Pinpoint the cell where the given text exists, returning its [x, y] midpoint coordinate. 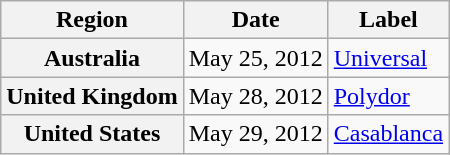
May 28, 2012 [256, 96]
United States [92, 134]
May 25, 2012 [256, 58]
May 29, 2012 [256, 134]
Label [388, 20]
Date [256, 20]
Casablanca [388, 134]
Australia [92, 58]
Universal [388, 58]
Polydor [388, 96]
Region [92, 20]
United Kingdom [92, 96]
